Provide the (X, Y) coordinate of the cell's center where the given text is located.  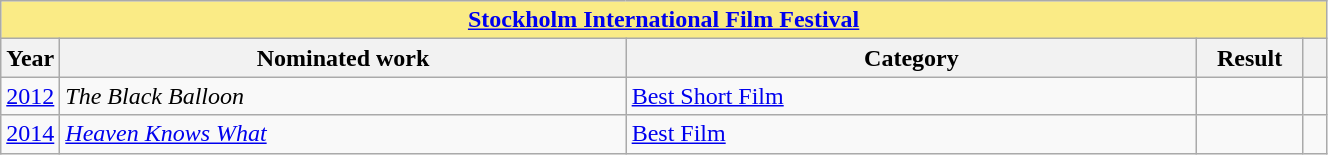
2014 (30, 134)
Year (30, 58)
Nominated work (343, 58)
Best Film (912, 134)
Best Short Film (912, 96)
Stockholm International Film Festival (664, 20)
Heaven Knows What (343, 134)
Result (1250, 58)
Category (912, 58)
The Black Balloon (343, 96)
2012 (30, 96)
